Pinpoint the cell where the given text exists, returning its (x, y) midpoint coordinate. 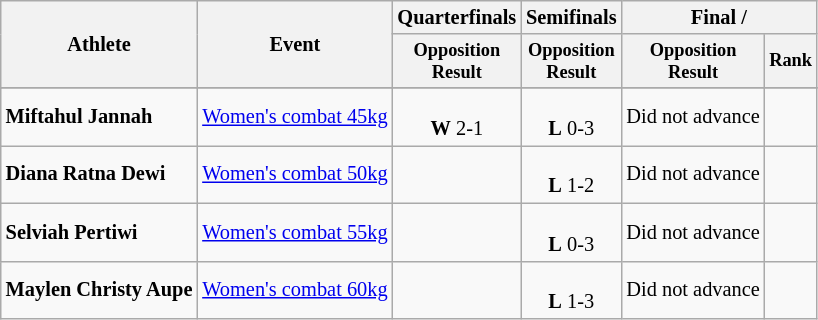
Women's combat 45kg (294, 117)
Women's combat 50kg (294, 174)
Athlete (100, 44)
Semifinals (571, 17)
L 1-3 (571, 290)
Maylen Christy Aupe (100, 290)
Rank (791, 61)
Miftahul Jannah (100, 117)
Selviah Pertiwi (100, 232)
Women's combat 60kg (294, 290)
Diana Ratna Dewi (100, 174)
Event (294, 44)
Women's combat 55kg (294, 232)
Quarterfinals (458, 17)
Final / (718, 17)
L 1-2 (571, 174)
W 2-1 (458, 117)
